Pinpoint the cell where the given text exists, returning its (X, Y) midpoint coordinate. 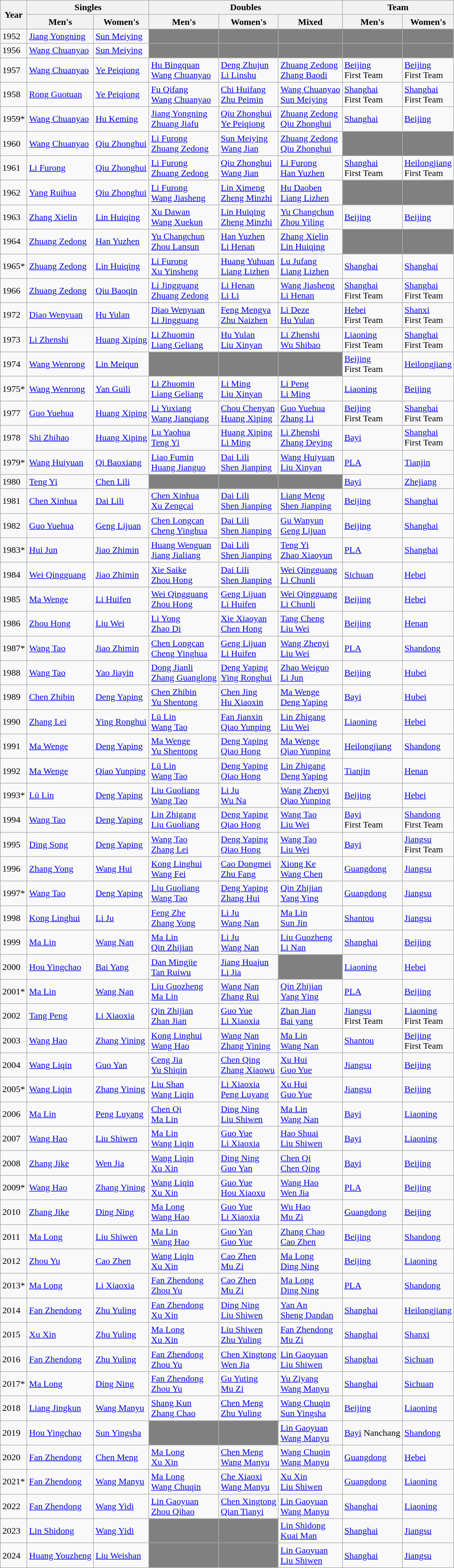
Li FurongWang Jiasheng (184, 192)
Li HenanLi Li (248, 291)
Hu BingquanWang Chuanyao (184, 70)
Li ZhenshiZhang Deying (310, 438)
1992 (14, 771)
Peng Luyang (121, 1114)
2002 (14, 1016)
BayiFirst Team (372, 820)
Liang Jingkun (60, 1408)
Zhan JianBai yang (310, 1016)
Team (398, 8)
Kong LinghuiWang Hao (184, 1040)
Zhejiang (428, 482)
Li JuWu Na (248, 795)
Wang ChuqinSun Yingsha (310, 1408)
1996 (14, 869)
Ma WengeDeng Yaping (310, 697)
Jiang YongningZhuang Jiafu (184, 119)
ShanxiFirst Team (428, 315)
Feng ZheZhang Yong (184, 918)
2012 (14, 1261)
Hu Keming (121, 119)
Xu Xin (60, 1335)
Diao WenyuanLi Jingguang (184, 315)
1989 (14, 697)
Lin HuiqingZheng Minzhi (248, 217)
Deng ZhujunLi Linshu (248, 70)
Yu ChangchunZhou Yiling (310, 217)
Wang ZhenyiLiu Wei (310, 648)
1972 (14, 315)
Mixed (310, 22)
1999 (14, 942)
Ying Ronghui (121, 722)
Dong JianliZhang Guanglong (184, 673)
Wang NanZhang Rui (248, 991)
Yan AnSheng Dandan (310, 1310)
Qin ZhijianZhan Jian (184, 1016)
1961 (14, 168)
Lin XimengZheng Minzhi (248, 192)
Che XiaoxiWang Manyu (248, 1482)
Geng Lijuan (121, 525)
Rong Guotuan (60, 94)
Dai Lili (121, 501)
Ma WengeYu Shentong (184, 746)
1958 (14, 94)
1956 (14, 50)
2016 (14, 1359)
1982 (14, 525)
Year (14, 15)
Wang Hui (121, 869)
Guo Yan (121, 1065)
Chen JingHu Xiaoxin (248, 697)
Zhang Yong (60, 869)
Qi Baoxiang (121, 462)
2009* (14, 1188)
Huang WenguanJiang Jialiang (184, 550)
Liu Wei (121, 623)
1991 (14, 746)
Jiang HuajunLi Jia (248, 967)
2004 (14, 1065)
Liu ShanWang Liqin (184, 1090)
Liang MengShen Jianping (310, 501)
Cao DongmeiZhu Fang (248, 869)
Yu ZiyangWang Manyu (310, 1384)
Chen QiChen Qing (310, 1163)
ShandongFirst Team (428, 820)
Huang YuhuanLiang Lizhen (248, 266)
Hu Yulan (121, 315)
Ma WengeQiao Yunping (310, 746)
2001* (14, 991)
1963 (14, 217)
Deng YapingZhang Hui (248, 893)
1977 (14, 413)
Liao FuminHuang Jianguo (184, 462)
1998 (14, 918)
2006 (14, 1114)
Shang KunZhang Chao (184, 1408)
2019 (14, 1433)
Li Furong (60, 168)
Liu GuozhengMa Lin (184, 991)
Li Huifen (121, 599)
Chen XingtongWen Jia (248, 1359)
Wen Jia (121, 1163)
Ma LinWang Hao (184, 1237)
2013* (14, 1286)
Li MingLiu Xinyan (248, 389)
Qiu ZhonghuiWang Jian (248, 168)
2017* (14, 1384)
2014 (14, 1310)
Ding Song (60, 844)
1995 (14, 844)
Chen Zhibin (60, 697)
1990 (14, 722)
Teng Yi (60, 482)
Kong Linghui (60, 918)
Ma LongWang Chuqin (184, 1482)
1984 (14, 574)
2007 (14, 1139)
1965* (14, 266)
Lü Lin (60, 795)
1987* (14, 648)
Wei QingguangZhou Hong (184, 599)
Li Zhenshi (60, 340)
Chen ZhibinYu Shentong (184, 697)
Lu JufangLiang Lizhen (310, 266)
Chen QiMa Lin (184, 1114)
Chi HuifangZhu Peimin (248, 94)
Cao Zhen (121, 1261)
Liu GuozhengLi Nan (310, 942)
Lin Meiqun (121, 364)
Feng MengyaZhu Naizhen (248, 315)
2024 (14, 1556)
1994 (14, 820)
Tang ChengLiu Wei (310, 623)
Chen Lili (121, 482)
1962 (14, 192)
1975* (14, 389)
Chou ChenyanHuang Xiping (248, 413)
1957 (14, 70)
Li FurongHan Yuzhen (310, 168)
Li FurongXu Yinsheng (184, 266)
2011 (14, 1237)
Zhou Hong (60, 623)
Singles (88, 8)
Xu DawanWang Xuekun (184, 217)
Qiu Baoqin (121, 291)
Sun Yingsha (121, 1433)
Bayi Nanchang (372, 1433)
Han Yuzhen (121, 241)
Zhang Lei (60, 722)
Ma LinWang Liqin (184, 1139)
Li Ju (121, 918)
Hao ShuaiLiu Shiwen (310, 1139)
Diao Wenyuan (60, 315)
2015 (14, 1335)
Li XiaoxiaPeng Luyang (248, 1090)
HebeiFirst Team (372, 315)
1952 (14, 36)
Fan JianxinQiao Yunping (248, 722)
Zhou Yu (60, 1261)
Ma LinSun Jin (310, 918)
Gu YutingMu Zi (248, 1384)
Ding NingGuo Yan (248, 1163)
2005* (14, 1090)
1978 (14, 438)
Hu YulanLiu Xinyan (248, 340)
HeilongjiangFirst Team (428, 168)
Fan ZhendongXu Xin (184, 1310)
1986 (14, 623)
Chen MengWang Manyu (248, 1458)
Lin ZhigangLiu Wei (310, 722)
1981 (14, 501)
Liu Weishan (121, 1556)
Li YuxiangWang Jianqiang (184, 413)
Wei Qingguang (60, 574)
1985 (14, 599)
Xie SaikeZhou Hong (184, 574)
Chen XingtongQian Tianyi (248, 1507)
Doubles (245, 8)
2020 (14, 1458)
Xu XinLiu Shiwen (310, 1482)
Wu HaoMu Zi (310, 1212)
Chen MengZhu Yuling (248, 1408)
2000 (14, 967)
1997* (14, 893)
Shi Zhihao (60, 438)
Wang ZhenyiQiao Yunping (310, 795)
Wang Huiyuan (60, 462)
2023 (14, 1531)
1959* (14, 119)
1964 (14, 241)
Guo YueHou Xiaoxu (248, 1188)
Shanxi (428, 1335)
Ma LinQin Zhijian (184, 942)
Chen Xinhua (60, 501)
2008 (14, 1163)
Ma LongWang Hao (184, 1212)
Zhuang ZedongZhang Baodi (310, 70)
Qiao Yunping (121, 771)
Lin ZhigangDeng Yaping (310, 771)
Wang TaoZhang Lei (184, 844)
Jiang Yongning (60, 36)
Liu ShiwenZhu Yuling (248, 1335)
2003 (14, 1040)
Qiu ZhonghuiYe Peiqiong (248, 119)
Teng YiZhao Xiaoyun (310, 550)
Lin GaoyuanZhou Qihao (184, 1507)
Zhang XielinLin Huiqing (310, 241)
Yang Ruihua (60, 192)
1988 (14, 673)
1973 (14, 340)
1974 (14, 364)
1983* (14, 550)
Lin Shidong (60, 1531)
Xie XiaoyanChen Hong (248, 623)
2021* (14, 1482)
Han YuzhenLi Henan (248, 241)
1979* (14, 462)
Chen XinhuaXu Zengcai (184, 501)
Li ZhenshiWu Shibao (310, 340)
Wang JiashengLi Henan (310, 291)
Wang NanZhang Yining (248, 1040)
Li YongZhao Di (184, 623)
1960 (14, 143)
Guo YanGuo Yue (248, 1237)
Guo YuehuaZhang Li (310, 413)
Gu WanyunGeng Lijuan (310, 525)
Huang Youzheng (60, 1556)
Zhao WeiguoLi Jun (310, 673)
Xiong KeWang Chen (310, 869)
1993* (14, 795)
Ceng JiaYu Shiqin (184, 1065)
Deng YapingYing Ronghui (248, 673)
Zhang ChaoCao Zhen (310, 1237)
Lu YaohuaTeng Yi (184, 438)
Huang XipingLi Ming (248, 438)
Li JingguangZhuang Zedong (184, 291)
Wang HaoWen Jia (310, 1188)
Lin ZhigangLiu Guoliang (184, 820)
Yu ChangchunZhou Lansun (184, 241)
Wang HuiyuanLiu Xinyan (310, 462)
Chen QingZhang Xiaowu (248, 1065)
Kong LinghuiWang Fei (184, 869)
Bai Yang (121, 967)
Hu DaobenLiang Lizhen (310, 192)
Wang ChuqinWang Manyu (310, 1458)
Chen Meng (121, 1458)
1980 (14, 482)
Hui Jun (60, 550)
Yao Jiayin (121, 673)
2022 (14, 1507)
2010 (14, 1212)
Lin ShidongKuai Man (310, 1531)
Zhang Xielin (60, 217)
Fu QifangWang Chuanyao (184, 94)
Yan Guili (121, 389)
1966 (14, 291)
Tang Peng (60, 1016)
Wang ChuanyaoSun Meiying (310, 94)
Li DezeHu Yulan (310, 315)
Fan ZhendongMu Zi (310, 1335)
2018 (14, 1408)
Li PengLi Ming (310, 389)
Sun MeiyingWang Jian (248, 143)
Dan MingjieTan Ruiwu (184, 967)
